Output the [X, Y] coordinate of the center of the cell containing the given text.  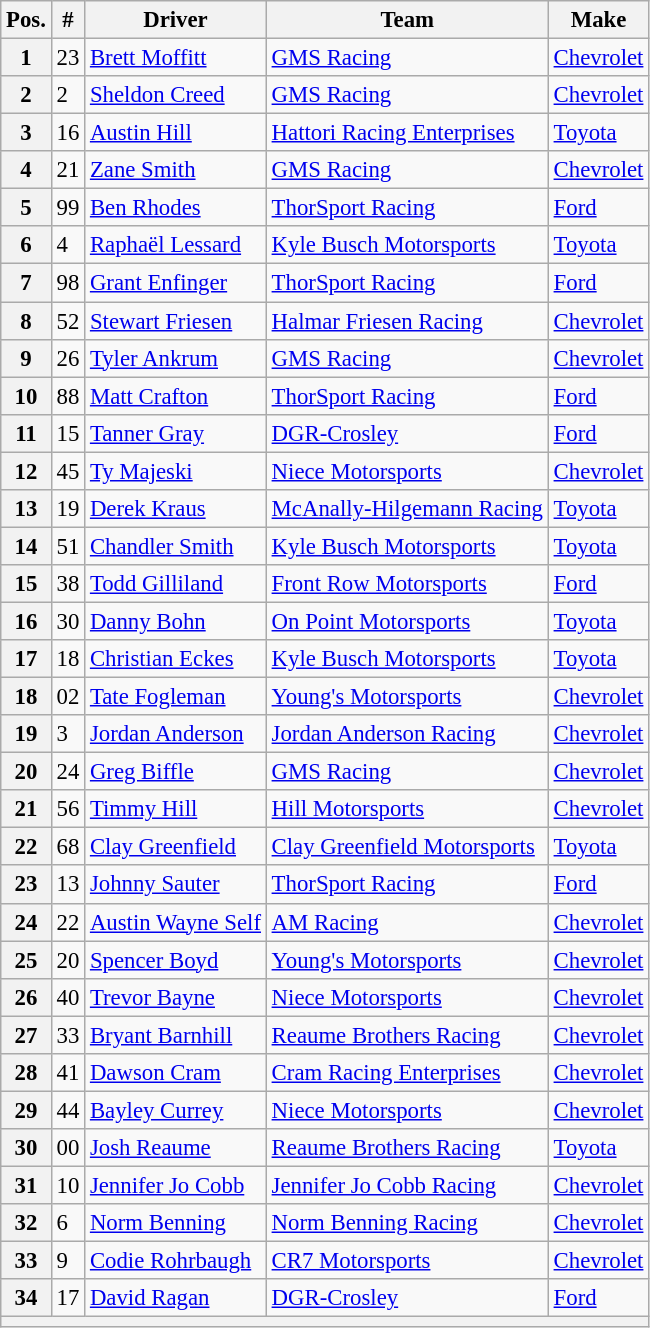
Greg Biffle [176, 772]
Raphaël Lessard [176, 245]
Pos. [26, 20]
11 [26, 433]
5 [26, 208]
98 [68, 283]
8 [26, 321]
Jennifer Jo Cobb Racing [407, 1185]
25 [26, 960]
Stewart Friesen [176, 321]
14 [26, 546]
Front Row Motorsports [407, 584]
Johnny Sauter [176, 885]
7 [26, 283]
Ty Majeski [176, 471]
Austin Wayne Self [176, 922]
88 [68, 396]
Spencer Boyd [176, 960]
Norm Benning Racing [407, 1223]
Zane Smith [176, 170]
Tyler Ankrum [176, 358]
Josh Reaume [176, 1148]
31 [26, 1185]
02 [68, 697]
Christian Eckes [176, 659]
00 [68, 1148]
Brett Moffitt [176, 58]
29 [26, 1110]
Cram Racing Enterprises [407, 1073]
David Ragan [176, 1298]
34 [26, 1298]
Chandler Smith [176, 546]
Codie Rohrbaugh [176, 1261]
Jordan Anderson [176, 734]
28 [26, 1073]
99 [68, 208]
Team [407, 20]
52 [68, 321]
Bayley Currey [176, 1110]
51 [68, 546]
Driver [176, 20]
56 [68, 809]
Timmy Hill [176, 809]
32 [26, 1223]
Jennifer Jo Cobb [176, 1185]
45 [68, 471]
CR7 Motorsports [407, 1261]
Dawson Cram [176, 1073]
Sheldon Creed [176, 95]
Danny Bohn [176, 621]
68 [68, 847]
Austin Hill [176, 133]
Make [598, 20]
Tanner Gray [176, 433]
On Point Motorsports [407, 621]
Bryant Barnhill [176, 1035]
Norm Benning [176, 1223]
Todd Gilliland [176, 584]
44 [68, 1110]
# [68, 20]
38 [68, 584]
Hattori Racing Enterprises [407, 133]
27 [26, 1035]
Matt Crafton [176, 396]
12 [26, 471]
Hill Motorsports [407, 809]
Trevor Bayne [176, 997]
Jordan Anderson Racing [407, 734]
Clay Greenfield Motorsports [407, 847]
Halmar Friesen Racing [407, 321]
Tate Fogleman [176, 697]
41 [68, 1073]
Ben Rhodes [176, 208]
McAnally-Hilgemann Racing [407, 509]
Clay Greenfield [176, 847]
Derek Kraus [176, 509]
1 [26, 58]
AM Racing [407, 922]
40 [68, 997]
Grant Enfinger [176, 283]
